From the cell containing the given text, extract its center point as (X, Y) coordinate. 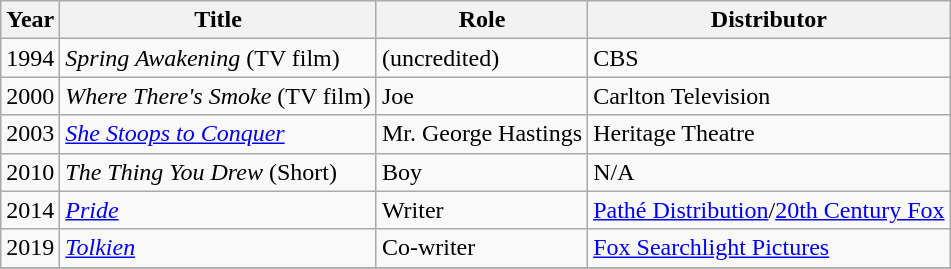
Role (482, 20)
Carlton Television (769, 96)
Joe (482, 96)
CBS (769, 58)
2010 (30, 172)
1994 (30, 58)
The Thing You Drew (Short) (218, 172)
Mr. George Hastings (482, 134)
Tolkien (218, 248)
2014 (30, 210)
2000 (30, 96)
Title (218, 20)
N/A (769, 172)
Where There's Smoke (TV film) (218, 96)
Year (30, 20)
Writer (482, 210)
Co-writer (482, 248)
Heritage Theatre (769, 134)
(uncredited) (482, 58)
Fox Searchlight Pictures (769, 248)
2019 (30, 248)
2003 (30, 134)
Distributor (769, 20)
Boy (482, 172)
She Stoops to Conquer (218, 134)
Spring Awakening (TV film) (218, 58)
Pathé Distribution/20th Century Fox (769, 210)
Pride (218, 210)
